Search for the cell housing the specified text and yield its [X, Y] center coordinate. 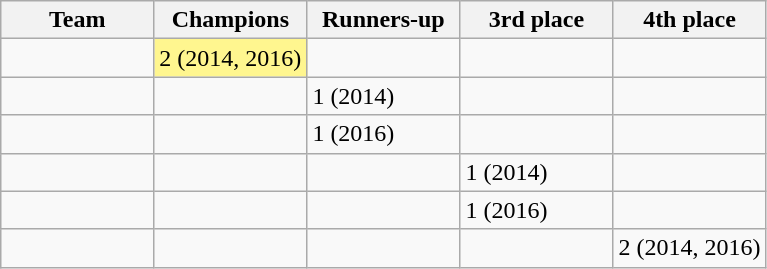
Runners-up [384, 20]
4th place [690, 20]
Team [78, 20]
Champions [230, 20]
3rd place [536, 20]
